Scan for the cell matching the given text and deliver its [x, y] coordinate at center. 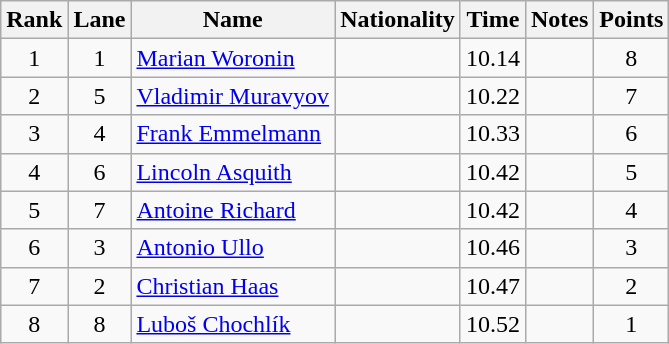
Luboš Chochlík [233, 324]
Marian Woronin [233, 58]
10.14 [492, 58]
Lane [100, 20]
10.46 [492, 248]
Lincoln Asquith [233, 172]
Frank Emmelmann [233, 134]
Name [233, 20]
10.52 [492, 324]
Notes [559, 20]
Antonio Ullo [233, 248]
Antoine Richard [233, 210]
Vladimir Muravyov [233, 96]
Points [632, 20]
Nationality [398, 20]
10.47 [492, 286]
Christian Haas [233, 286]
Rank [34, 20]
10.33 [492, 134]
Time [492, 20]
10.22 [492, 96]
